Return (x, y) of the center of cell containing provided text 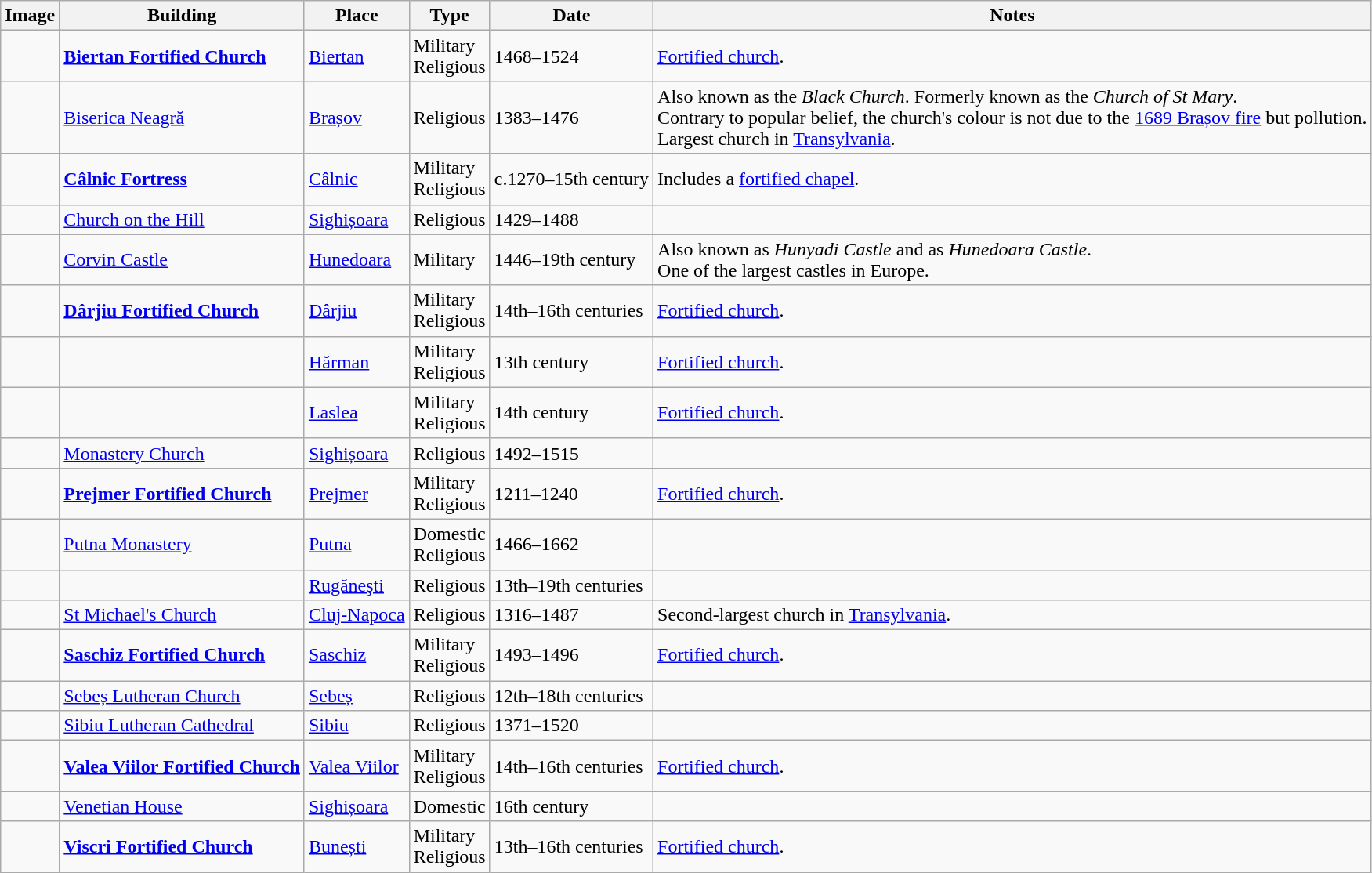
16th century (571, 806)
Câlnic (357, 179)
Sebeș (357, 696)
Church on the Hill (182, 219)
Notes (1012, 16)
Building (182, 16)
Biertan Fortified Church (182, 56)
13th century (571, 362)
1211–1240 (571, 494)
Includes a fortified chapel. (1012, 179)
Saschiz Fortified Church (182, 655)
Biertan (357, 56)
Brașov (357, 118)
Corvin Castle (182, 260)
Date (571, 16)
Putna (357, 544)
Venetian House (182, 806)
Also known as Hunyadi Castle and as Hunedoara Castle.One of the largest castles in Europe. (1012, 260)
Sebeș Lutheran Church (182, 696)
Hărman (357, 362)
Cluj-Napoca (357, 615)
13th–19th centuries (571, 585)
Prejmer (357, 494)
1492–1515 (571, 453)
1316–1487 (571, 615)
14th century (571, 412)
c.1270–15th century (571, 179)
St Michael's Church (182, 615)
Military (450, 260)
1383–1476 (571, 118)
Image (30, 16)
1468–1524 (571, 56)
Biserica Neagră (182, 118)
Laslea (357, 412)
13th–16th centuries (571, 846)
Hunedoara (357, 260)
Type (450, 16)
1493–1496 (571, 655)
12th–18th centuries (571, 696)
Valea Viilor Fortified Church (182, 766)
Dârjiu (357, 310)
1371–1520 (571, 726)
Second-largest church in Transylvania. (1012, 615)
Sibiu Lutheran Cathedral (182, 726)
1429–1488 (571, 219)
Saschiz (357, 655)
Sibiu (357, 726)
Viscri Fortified Church (182, 846)
Bunești (357, 846)
Rugăneşti (357, 585)
DomesticReligious (450, 544)
Place (357, 16)
Domestic (450, 806)
Câlnic Fortress (182, 179)
1466–1662 (571, 544)
Prejmer Fortified Church (182, 494)
Putna Monastery (182, 544)
Monastery Church (182, 453)
Dârjiu Fortified Church (182, 310)
1446–19th century (571, 260)
Valea Viilor (357, 766)
